Detect which cell encompasses the target text, then output its [x, y] center coordinate. 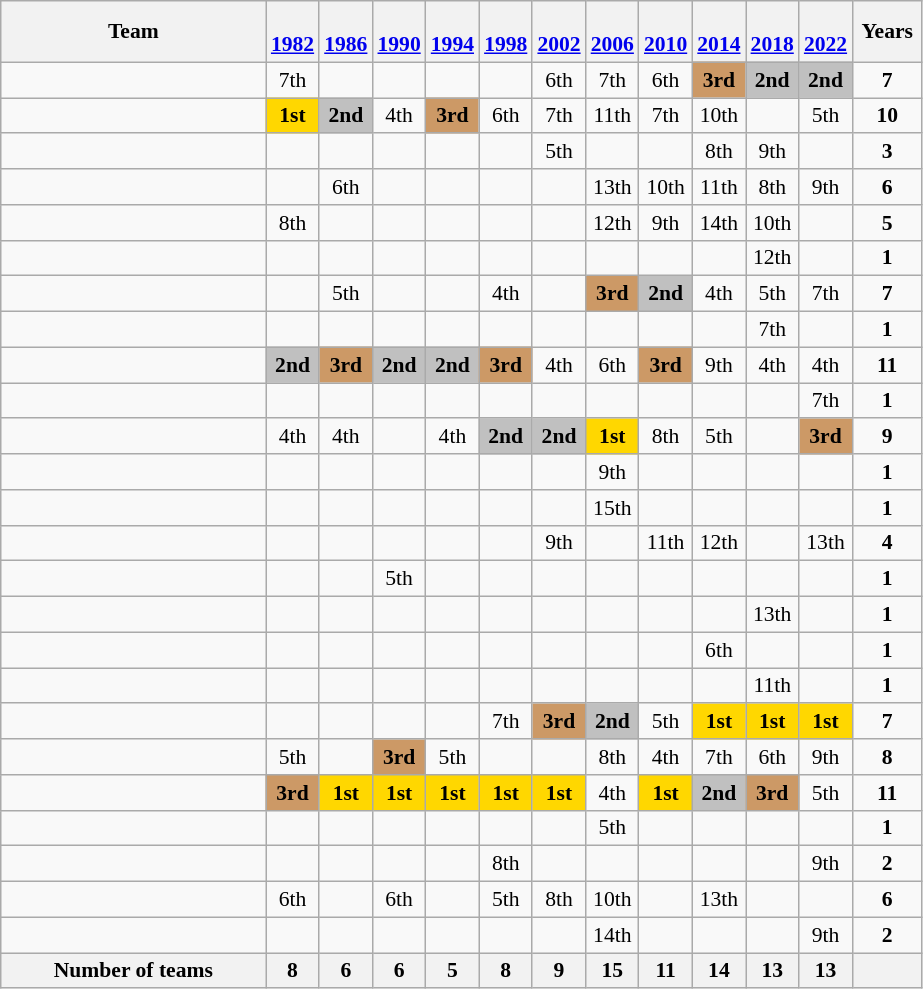
14 [718, 971]
1982 [292, 32]
4 [887, 543]
2010 [666, 32]
Number of teams [134, 971]
1994 [452, 32]
3 [887, 152]
1986 [346, 32]
1990 [398, 32]
2018 [772, 32]
2002 [558, 32]
Team [134, 32]
15th [612, 508]
1998 [506, 32]
15 [612, 971]
2022 [826, 32]
2006 [612, 32]
Years [887, 32]
2014 [718, 32]
10 [887, 116]
